Scan for the cell matching the given text and deliver its [X, Y] coordinate at center. 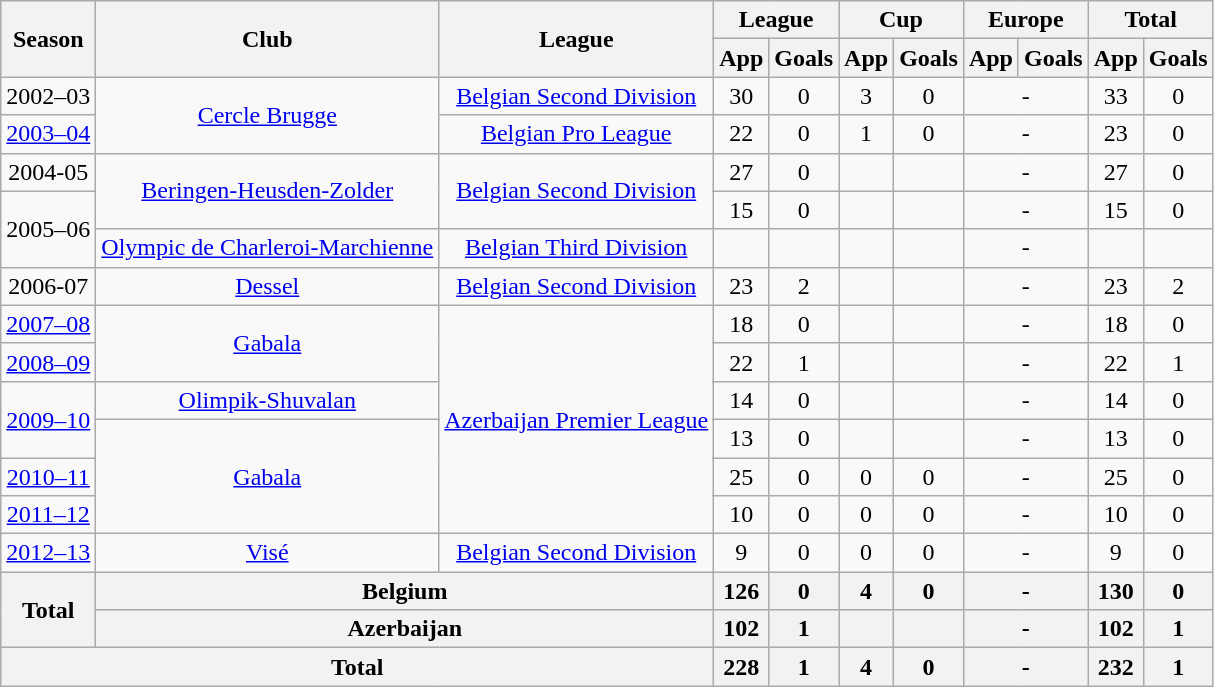
Belgium [405, 591]
2010–11 [48, 477]
2002–03 [48, 96]
2005–06 [48, 229]
Beringen-Heusden-Zolder [268, 191]
2006-07 [48, 286]
2009–10 [48, 419]
Season [48, 39]
130 [1116, 591]
Club [268, 39]
2003–04 [48, 134]
2004-05 [48, 172]
Azerbaijan Premier League [576, 419]
Dessel [268, 286]
Cup [902, 20]
Cercle Brugge [268, 115]
Visé [268, 553]
30 [742, 96]
Belgian Third Division [576, 248]
2007–08 [48, 324]
2012–13 [48, 553]
Europe [1026, 20]
Olympic de Charleroi-Marchienne [268, 248]
232 [1116, 667]
126 [742, 591]
2008–09 [48, 362]
3 [866, 96]
Belgian Pro League [576, 134]
2011–12 [48, 515]
Olimpik-Shuvalan [268, 400]
33 [1116, 96]
228 [742, 667]
Azerbaijan [405, 629]
